Find where the given text appears and provide that cell's center as [X, Y] coordinate. 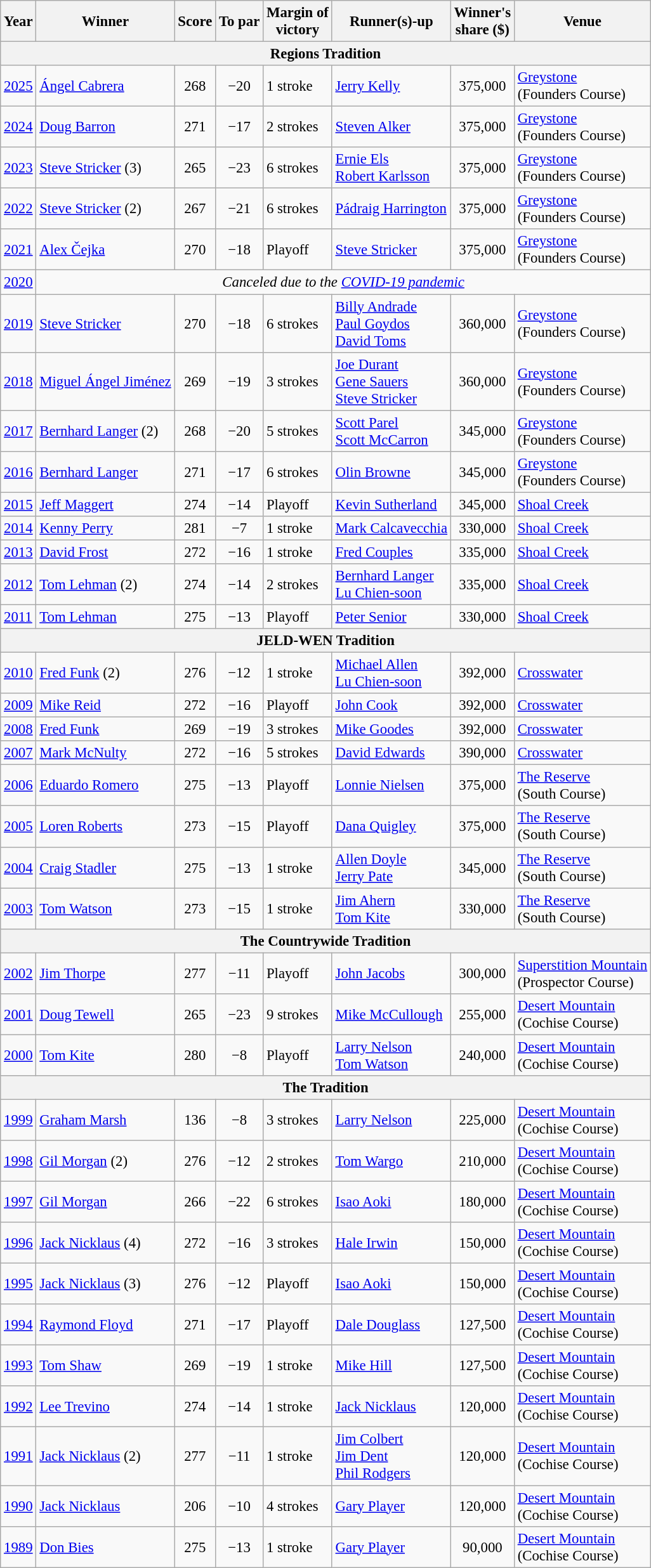
John Jacobs [391, 973]
Tom Shaw [105, 1366]
2012 [18, 585]
2001 [18, 1015]
1992 [18, 1407]
Steven Alker [391, 127]
1989 [18, 1546]
Lonnie Nielsen [391, 785]
2014 [18, 528]
2017 [18, 431]
Joe Durant Gene Sauers Steve Stricker [391, 381]
Billy Andrade Paul Goydos David Toms [391, 323]
Mark Calcavecchia [391, 528]
Venue [582, 22]
Dale Douglass [391, 1324]
136 [195, 1120]
Gil Morgan (2) [105, 1161]
Mike Hill [391, 1366]
Fred Funk [105, 729]
2003 [18, 908]
Jack Nicklaus (3) [105, 1284]
1996 [18, 1243]
Tom Lehman (2) [105, 585]
Fred Couples [391, 552]
−22 [240, 1203]
281 [195, 528]
Mike McCullough [391, 1015]
2018 [18, 381]
Jim Thorpe [105, 973]
−10 [240, 1506]
Ernie Els Robert Karlsson [391, 167]
1995 [18, 1284]
2025 [18, 86]
Year [18, 22]
Mike Goodes [391, 729]
Winner'sshare ($) [482, 22]
2015 [18, 504]
225,000 [482, 1120]
Olin Browne [391, 472]
Gil Morgan [105, 1203]
David Edwards [391, 753]
The Countrywide Tradition [326, 941]
Loren Roberts [105, 827]
Alex Čejka [105, 250]
Tom Watson [105, 908]
Michael Allen Lu Chien-soon [391, 674]
1991 [18, 1456]
267 [195, 209]
4 strokes [298, 1506]
Steve Stricker (3) [105, 167]
Raymond Floyd [105, 1324]
The Tradition [326, 1088]
Hale Irwin [391, 1243]
2011 [18, 617]
Bernhard Langer (2) [105, 431]
266 [195, 1203]
Mark McNulty [105, 753]
Winner [105, 22]
Lee Trevino [105, 1407]
300,000 [482, 973]
2005 [18, 827]
210,000 [482, 1161]
2013 [18, 552]
Larry Nelson Tom Watson [391, 1055]
Scott Parel Scott McCarron [391, 431]
Don Bies [105, 1546]
Graham Marsh [105, 1120]
2022 [18, 209]
Dana Quigley [391, 827]
Doug Tewell [105, 1015]
1997 [18, 1203]
1994 [18, 1324]
Eduardo Romero [105, 785]
Margin ofvictory [298, 22]
Doug Barron [105, 127]
Canceled due to the COVID-19 pandemic [343, 282]
Score [195, 22]
−21 [240, 209]
2010 [18, 674]
Jack Nicklaus (2) [105, 1456]
1990 [18, 1506]
Miguel Ángel Jiménez [105, 381]
280 [195, 1055]
Tom Kite [105, 1055]
David Frost [105, 552]
2008 [18, 729]
2020 [18, 282]
Peter Senior [391, 617]
2000 [18, 1055]
Jim Colbert Jim Dent Phil Rodgers [391, 1456]
−7 [240, 528]
Steve Stricker (2) [105, 209]
Allen Doyle Jerry Pate [391, 868]
Fred Funk (2) [105, 674]
2002 [18, 973]
2021 [18, 250]
To par [240, 22]
2024 [18, 127]
Regions Tradition [326, 54]
John Cook [391, 705]
1998 [18, 1161]
2019 [18, 323]
Jim Ahern Tom Kite [391, 908]
255,000 [482, 1015]
Superstition Mountain(Prospector Course) [582, 973]
JELD-WEN Tradition [326, 641]
2009 [18, 705]
2006 [18, 785]
180,000 [482, 1203]
Runner(s)-up [391, 22]
240,000 [482, 1055]
2004 [18, 868]
2023 [18, 167]
Jerry Kelly [391, 86]
Bernhard Langer Lu Chien-soon [391, 585]
206 [195, 1506]
2016 [18, 472]
Pádraig Harrington [391, 209]
390,000 [482, 753]
2007 [18, 753]
Ángel Cabrera [105, 86]
Bernhard Langer [105, 472]
Kevin Sutherland [391, 504]
Tom Lehman [105, 617]
Craig Stadler [105, 868]
Mike Reid [105, 705]
Tom Wargo [391, 1161]
Jack Nicklaus (4) [105, 1243]
Kenny Perry [105, 528]
Larry Nelson [391, 1120]
1999 [18, 1120]
Jeff Maggert [105, 504]
90,000 [482, 1546]
9 strokes [298, 1015]
1993 [18, 1366]
